Capture the cell that displays the provided text and extract its [x, y] central coordinate. 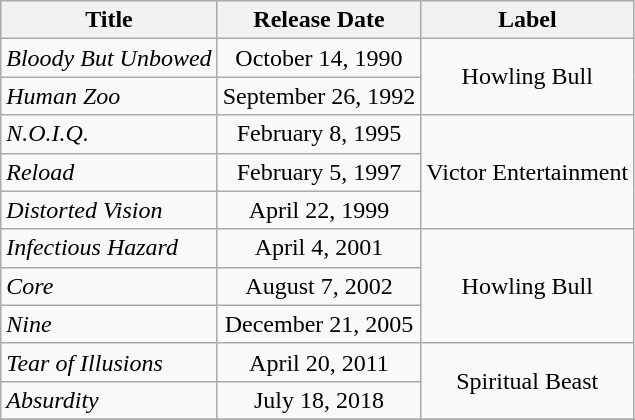
October 14, 1990 [319, 58]
Core [109, 286]
April 4, 2001 [319, 248]
September 26, 1992 [319, 96]
Absurdity [109, 400]
Release Date [319, 20]
Tear of Illusions [109, 362]
Human Zoo [109, 96]
Label [528, 20]
February 5, 1997 [319, 172]
April 20, 2011 [319, 362]
Nine [109, 324]
Title [109, 20]
Spiritual Beast [528, 381]
February 8, 1995 [319, 134]
Distorted Vision [109, 210]
Infectious Hazard [109, 248]
Victor Entertainment [528, 172]
Bloody But Unbowed [109, 58]
April 22, 1999 [319, 210]
December 21, 2005 [319, 324]
Reload [109, 172]
N.O.I.Q. [109, 134]
July 18, 2018 [319, 400]
August 7, 2002 [319, 286]
